Output the (X, Y) coordinate of the center of the cell containing the given text.  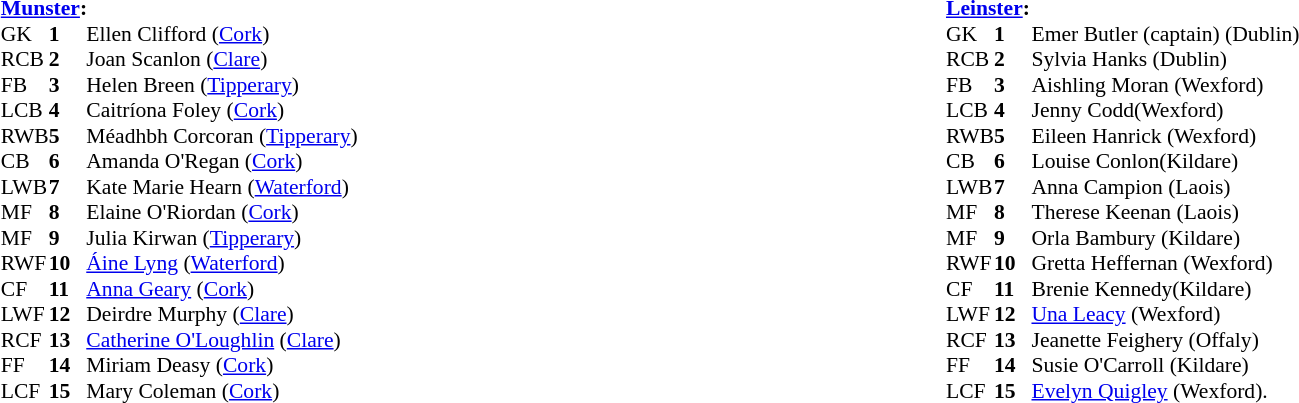
Una Leacy (Wexford) (1165, 315)
Jenny Codd(Wexford) (1165, 111)
Aishling Moran (Wexford) (1165, 85)
Therese Keenan (Laois) (1165, 213)
Emer Butler (captain) (Dublin) (1165, 34)
Brenie Kennedy(Kildare) (1165, 289)
Kate Marie Hearn (Waterford) (222, 187)
Ellen Clifford (Cork) (222, 34)
Caitríona Foley (Cork) (222, 111)
Deirdre Murphy (Clare) (222, 315)
Eileen Hanrick (Wexford) (1165, 136)
Gretta Heffernan (Wexford) (1165, 263)
Sylvia Hanks (Dublin) (1165, 59)
Áine Lyng (Waterford) (222, 263)
Catherine O'Loughlin (Clare) (222, 340)
Louise Conlon(Kildare) (1165, 161)
Anna Geary (Cork) (222, 289)
Amanda O'Regan (Cork) (222, 161)
Méadhbh Corcoran (Tipperary) (222, 136)
Helen Breen (Tipperary) (222, 85)
Julia Kirwan (Tipperary) (222, 238)
Anna Campion (Laois) (1165, 187)
Elaine O'Riordan (Cork) (222, 213)
Susie O'Carroll (Kildare) (1165, 365)
Jeanette Feighery (Offaly) (1165, 340)
Joan Scanlon (Clare) (222, 59)
Orla Bambury (Kildare) (1165, 238)
Miriam Deasy (Cork) (222, 365)
